From the cell containing the given text, extract its center point as (X, Y) coordinate. 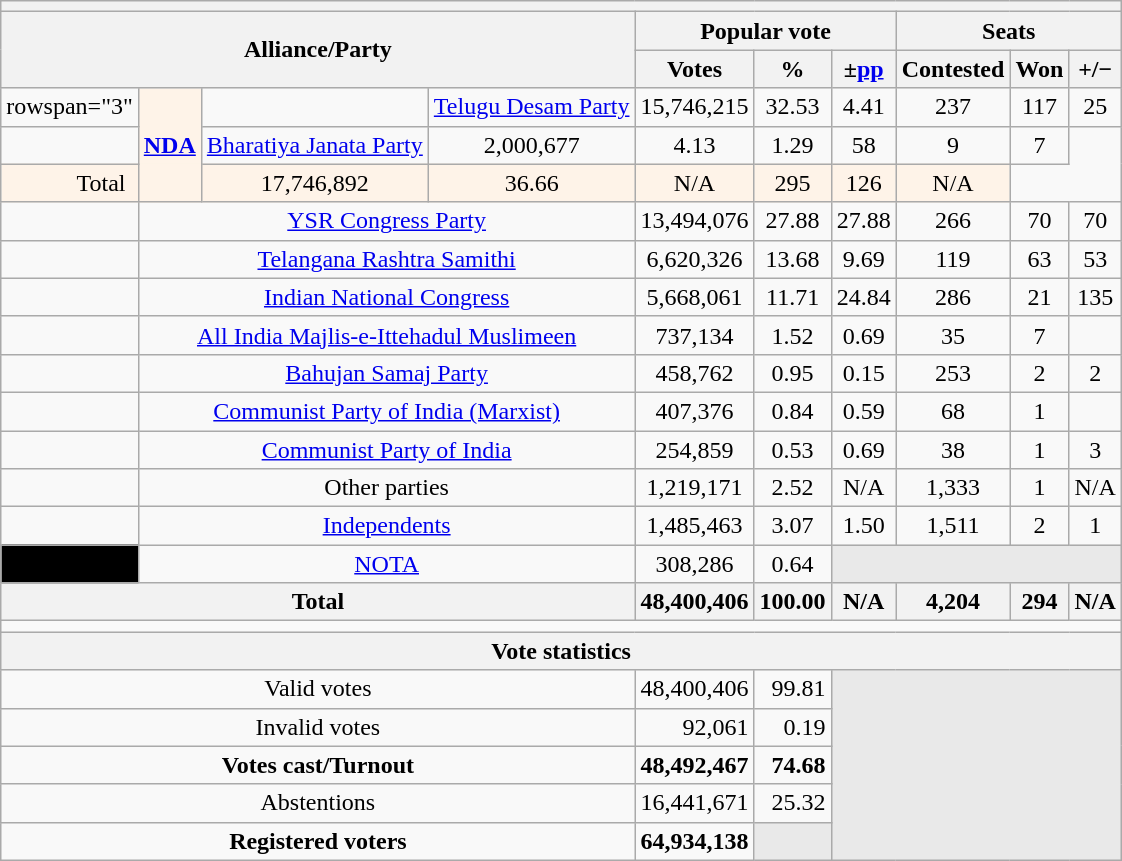
3 (1095, 449)
+/− (1095, 69)
4.41 (864, 107)
2.52 (792, 488)
6,620,326 (694, 259)
13,494,076 (694, 221)
4,204 (953, 602)
737,134 (694, 335)
25 (1095, 107)
32.53 (792, 107)
126 (864, 183)
117 (1040, 107)
1.52 (792, 335)
Votes (694, 69)
3.07 (792, 526)
Registered voters (318, 841)
Invalid votes (318, 727)
Independents (386, 526)
35 (953, 335)
Telangana Rashtra Samithi (386, 259)
±pp (864, 69)
0.59 (864, 411)
1,511 (953, 526)
15,746,215 (694, 107)
48,492,467 (694, 765)
407,376 (694, 411)
4.13 (694, 145)
0.84 (792, 411)
119 (953, 259)
1.50 (864, 526)
Communist Party of India (Marxist) (386, 411)
0.95 (792, 373)
253 (953, 373)
Contested (953, 69)
63 (1040, 259)
266 (953, 221)
Bharatiya Janata Party (314, 145)
Bahujan Samaj Party (386, 373)
24.84 (864, 297)
68 (953, 411)
135 (1095, 297)
1.29 (792, 145)
Vote statistics (562, 651)
92,061 (694, 727)
NDA (170, 145)
All India Majlis-e-Ittehadul Muslimeen (386, 335)
100.00 (792, 602)
2,000,677 (532, 145)
38 (953, 449)
11.71 (792, 297)
13.68 (792, 259)
99.81 (792, 689)
9.69 (864, 259)
9 (953, 145)
Votes cast/Turnout (318, 765)
% (792, 69)
0.19 (792, 727)
0.15 (864, 373)
16,441,671 (694, 803)
295 (792, 183)
308,286 (694, 564)
286 (953, 297)
17,746,892 (314, 183)
0.53 (792, 449)
Popular vote (766, 31)
36.66 (532, 183)
Seats (1008, 31)
Won (1040, 69)
rowspan="3" (70, 107)
21 (1040, 297)
Indian National Congress (386, 297)
25.32 (792, 803)
254,859 (694, 449)
294 (1040, 602)
237 (953, 107)
74.68 (792, 765)
64,934,138 (694, 841)
NOTA (386, 564)
1,219,171 (694, 488)
1,485,463 (694, 526)
Communist Party of India (386, 449)
53 (1095, 259)
0.64 (792, 564)
Other parties (386, 488)
1,333 (953, 488)
58 (864, 145)
Telugu Desam Party (532, 107)
458,762 (694, 373)
5,668,061 (694, 297)
Abstentions (318, 803)
YSR Congress Party (386, 221)
Alliance/Party (318, 50)
Valid votes (318, 689)
